Return [X, Y] of the center of cell containing provided text 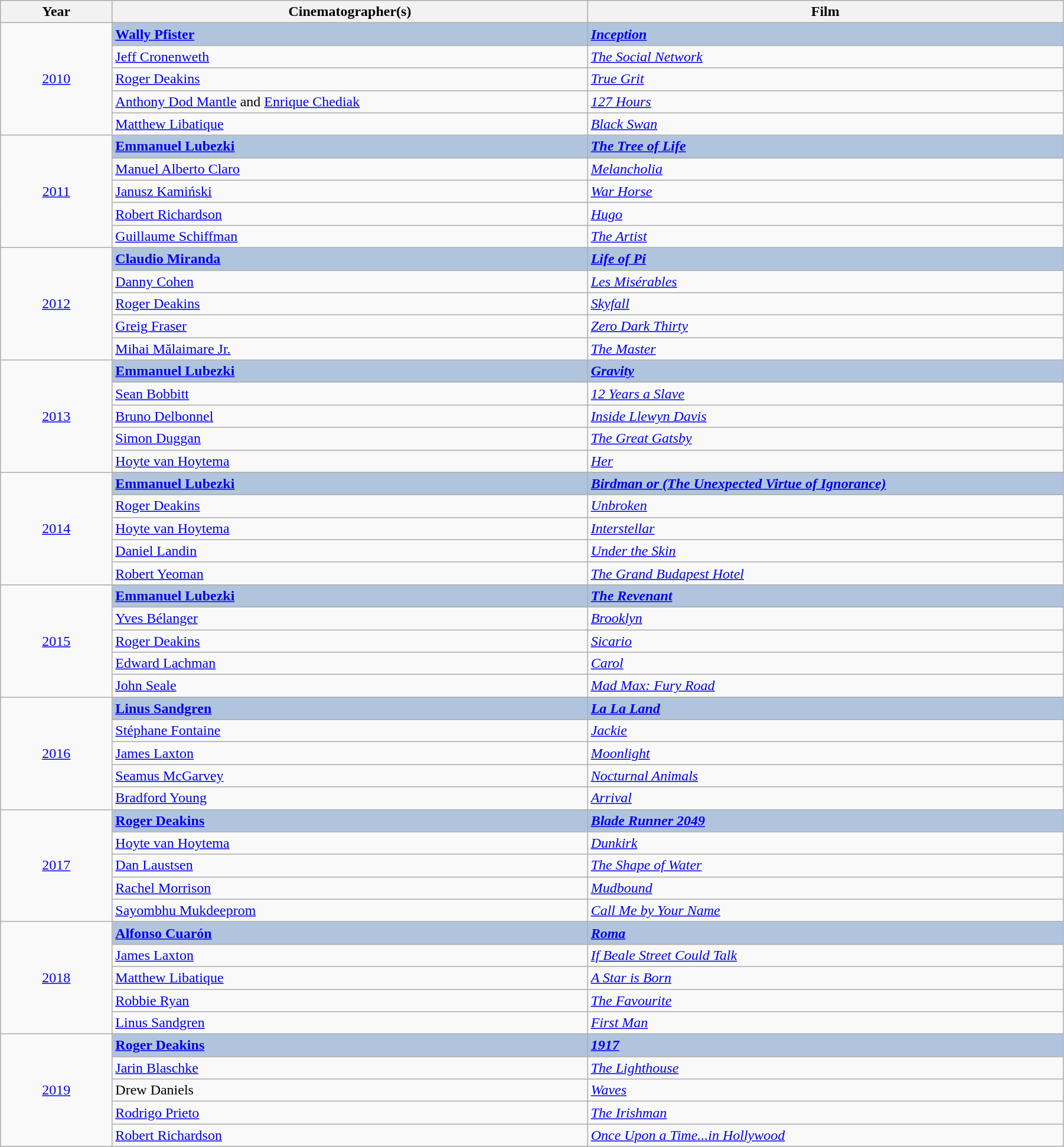
Mihai Mălaimare Jr. [350, 349]
Birdman or (The Unexpected Virtue of Ignorance) [825, 483]
2011 [57, 191]
Les Misérables [825, 282]
The Irishman [825, 1113]
2014 [57, 528]
Janusz Kamiński [350, 191]
Simon Duggan [350, 439]
John Seale [350, 686]
2016 [57, 753]
Waves [825, 1090]
Under the Skin [825, 551]
Stéphane Fontaine [350, 731]
Danny Cohen [350, 282]
Cinematographer(s) [350, 12]
If Beale Street Could Talk [825, 955]
Bruno Delbonnel [350, 416]
127 Hours [825, 102]
The Tree of Life [825, 146]
Manuel Alberto Claro [350, 169]
The Shape of Water [825, 865]
Drew Daniels [350, 1090]
Rachel Morrison [350, 888]
Film [825, 12]
Daniel Landin [350, 551]
Unbroken [825, 506]
Nocturnal Animals [825, 776]
2019 [57, 1090]
The Great Gatsby [825, 439]
Alfonso Cuarón [350, 933]
Sicario [825, 641]
2017 [57, 865]
Jeff Cronenweth [350, 57]
Claudio Miranda [350, 259]
Skyfall [825, 304]
La La Land [825, 708]
2013 [57, 416]
Melancholia [825, 169]
The Grand Budapest Hotel [825, 573]
Greig Fraser [350, 326]
Roma [825, 933]
Wally Pfister [350, 34]
Seamus McGarvey [350, 776]
A Star is Born [825, 978]
Mudbound [825, 888]
Mad Max: Fury Road [825, 686]
Once Upon a Time...in Hollywood [825, 1135]
Black Swan [825, 124]
First Man [825, 1023]
Robert Yeoman [350, 573]
Blade Runner 2049 [825, 821]
Arrival [825, 798]
Dan Laustsen [350, 865]
Yves Bélanger [350, 618]
Inception [825, 34]
Anthony Dod Mantle and Enrique Chediak [350, 102]
Jarin Blaschke [350, 1068]
Call Me by Your Name [825, 910]
Sayombhu Mukdeeprom [350, 910]
Carol [825, 664]
2012 [57, 303]
The Master [825, 349]
The Artist [825, 236]
1917 [825, 1045]
Hugo [825, 214]
The Lighthouse [825, 1068]
2010 [57, 79]
The Favourite [825, 1001]
The Social Network [825, 57]
Dunkirk [825, 843]
Brooklyn [825, 618]
Year [57, 12]
Robbie Ryan [350, 1001]
Jackie [825, 731]
Interstellar [825, 528]
True Grit [825, 79]
Edward Lachman [350, 664]
Zero Dark Thirty [825, 326]
Moonlight [825, 753]
2015 [57, 641]
Bradford Young [350, 798]
Guillaume Schiffman [350, 236]
War Horse [825, 191]
Sean Bobbitt [350, 394]
Life of Pi [825, 259]
Gravity [825, 371]
12 Years a Slave [825, 394]
2018 [57, 978]
Rodrigo Prieto [350, 1113]
The Revenant [825, 596]
Inside Llewyn Davis [825, 416]
Her [825, 461]
